Provide the (X, Y) coordinate of the cell's center where the given text is located.  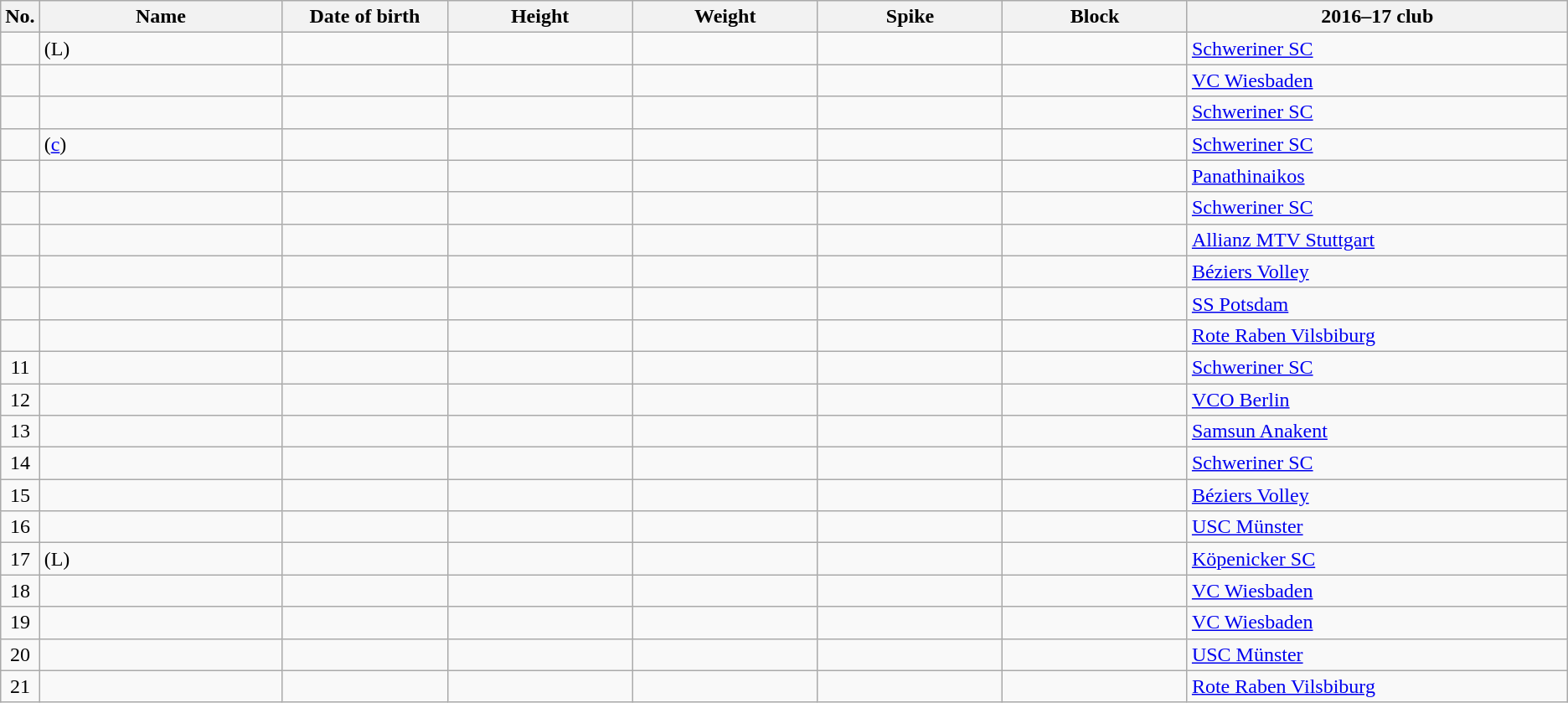
Name (161, 17)
VCO Berlin (1377, 400)
SS Potsdam (1377, 303)
20 (20, 654)
Weight (725, 17)
No. (20, 17)
18 (20, 591)
12 (20, 400)
21 (20, 686)
11 (20, 367)
2016–17 club (1377, 17)
13 (20, 432)
Samsun Anakent (1377, 432)
Block (1096, 17)
Köpenicker SC (1377, 559)
(c) (161, 144)
14 (20, 463)
Height (539, 17)
15 (20, 495)
Panathinaikos (1377, 176)
16 (20, 527)
19 (20, 623)
17 (20, 559)
Allianz MTV Stuttgart (1377, 240)
Spike (910, 17)
Date of birth (365, 17)
